Capture the cell that displays the provided text and extract its [x, y] central coordinate. 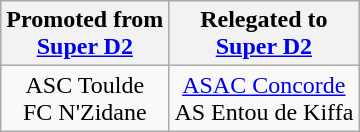
ASAC ConcordeAS Entou de Kiffa [264, 98]
Relegated toSuper D2 [264, 34]
ASC TouldeFC N'Zidane [85, 98]
Promoted fromSuper D2 [85, 34]
